From the cell containing the given text, extract its center point as (x, y) coordinate. 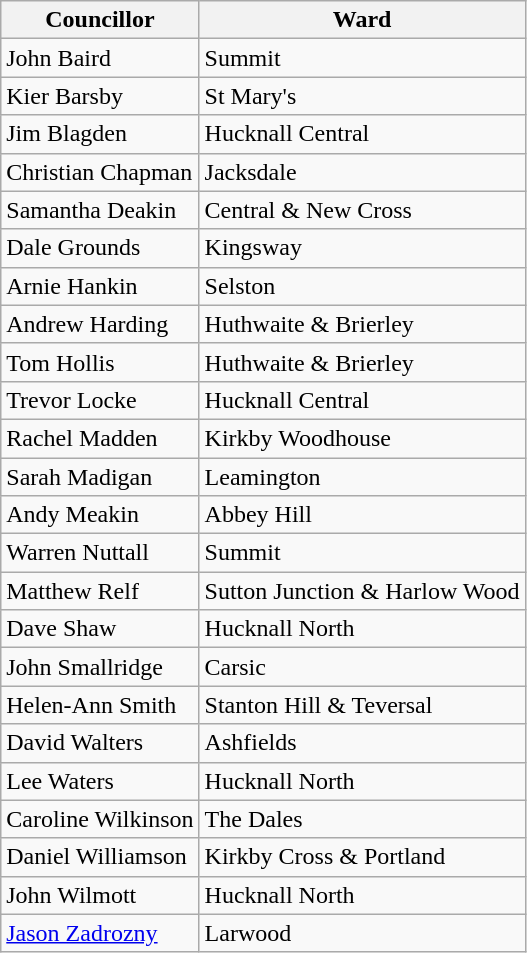
Sutton Junction & Harlow Wood (362, 591)
Kirkby Woodhouse (362, 438)
Councillor (100, 20)
Matthew Relf (100, 591)
Abbey Hill (362, 515)
Jason Zadrozny (100, 933)
Helen-Ann Smith (100, 705)
Central & New Cross (362, 210)
Daniel Williamson (100, 857)
Arnie Hankin (100, 286)
John Baird (100, 58)
Warren Nuttall (100, 553)
Lee Waters (100, 781)
Leamington (362, 477)
John Wilmott (100, 895)
Trevor Locke (100, 400)
Kier Barsby (100, 96)
Caroline Wilkinson (100, 819)
Tom Hollis (100, 362)
Stanton Hill & Teversal (362, 705)
Kirkby Cross & Portland (362, 857)
David Walters (100, 743)
Dave Shaw (100, 629)
Sarah Madigan (100, 477)
The Dales (362, 819)
Christian Chapman (100, 172)
Ward (362, 20)
John Smallridge (100, 667)
Jim Blagden (100, 134)
Rachel Madden (100, 438)
St Mary's (362, 96)
Ashfields (362, 743)
Kingsway (362, 248)
Dale Grounds (100, 248)
Andy Meakin (100, 515)
Carsic (362, 667)
Samantha Deakin (100, 210)
Selston (362, 286)
Larwood (362, 933)
Jacksdale (362, 172)
Andrew Harding (100, 324)
